Search for the cell housing the specified text and yield its [X, Y] center coordinate. 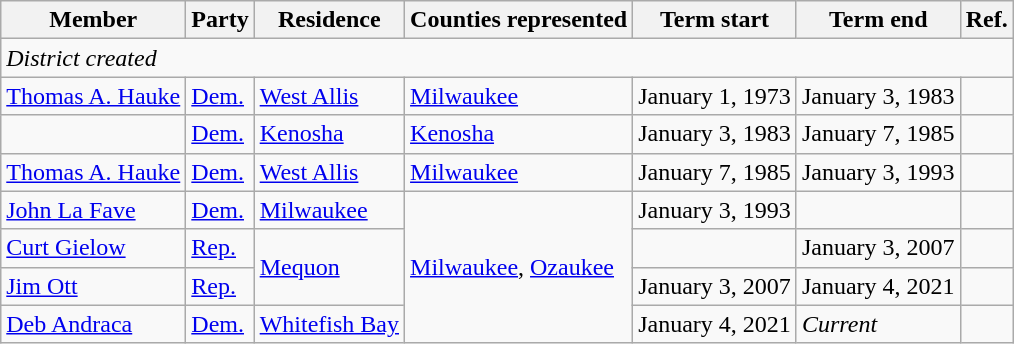
Current [878, 324]
Member [94, 20]
District created [507, 58]
Whitefish Bay [329, 324]
Term start [715, 20]
January 1, 1973 [715, 96]
Curt Gielow [94, 248]
Ref. [986, 20]
Deb Andraca [94, 324]
Term end [878, 20]
Party [220, 20]
Jim Ott [94, 286]
John La Fave [94, 210]
Counties represented [519, 20]
Milwaukee, Ozaukee [519, 267]
Residence [329, 20]
Mequon [329, 267]
